Pinpoint the cell where the given text exists, returning its (x, y) midpoint coordinate. 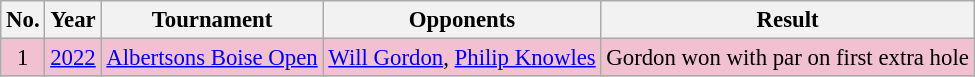
Opponents (462, 20)
Will Gordon, Philip Knowles (462, 58)
Year (73, 20)
1 (23, 58)
Albertsons Boise Open (212, 58)
Result (788, 20)
Tournament (212, 20)
Gordon won with par on first extra hole (788, 58)
No. (23, 20)
2022 (73, 58)
